Return [x, y] of the center of cell containing provided text 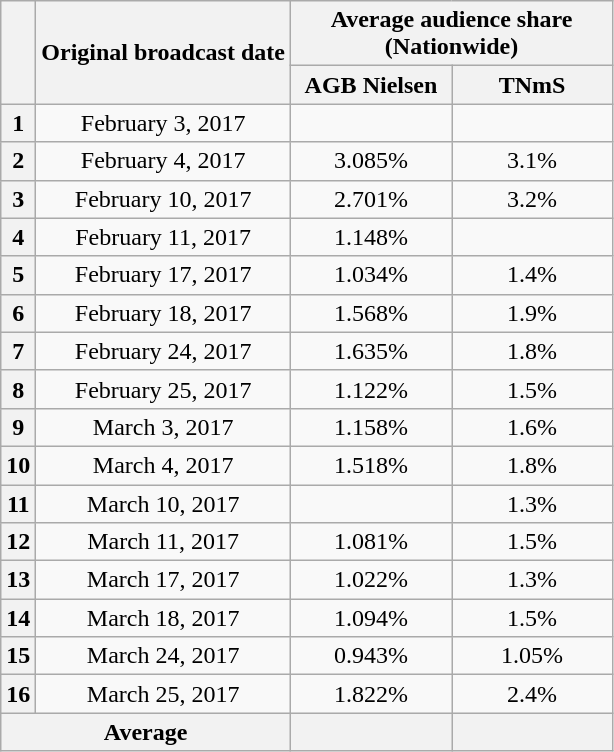
1.094% [370, 618]
1.635% [370, 351]
1.034% [370, 275]
1.6% [532, 427]
1.05% [532, 656]
February 3, 2017 [164, 123]
March 25, 2017 [164, 694]
February 10, 2017 [164, 199]
February 4, 2017 [164, 161]
February 11, 2017 [164, 237]
March 11, 2017 [164, 542]
5 [18, 275]
Average audience share (Nationwide) [451, 34]
1.158% [370, 427]
12 [18, 542]
14 [18, 618]
March 24, 2017 [164, 656]
3.2% [532, 199]
9 [18, 427]
February 24, 2017 [164, 351]
1.9% [532, 313]
Original broadcast date [164, 52]
3.1% [532, 161]
1.518% [370, 465]
8 [18, 389]
March 3, 2017 [164, 427]
1.022% [370, 580]
March 17, 2017 [164, 580]
7 [18, 351]
2.4% [532, 694]
AGB Nielsen [370, 85]
TNmS [532, 85]
1.148% [370, 237]
1.122% [370, 389]
1.081% [370, 542]
Average [146, 732]
13 [18, 580]
March 10, 2017 [164, 503]
15 [18, 656]
March 18, 2017 [164, 618]
1.4% [532, 275]
February 25, 2017 [164, 389]
16 [18, 694]
11 [18, 503]
2 [18, 161]
10 [18, 465]
February 17, 2017 [164, 275]
6 [18, 313]
3.085% [370, 161]
March 4, 2017 [164, 465]
3 [18, 199]
February 18, 2017 [164, 313]
2.701% [370, 199]
1 [18, 123]
1.822% [370, 694]
1.568% [370, 313]
0.943% [370, 656]
4 [18, 237]
